Detect which cell encompasses the target text, then output its (x, y) center coordinate. 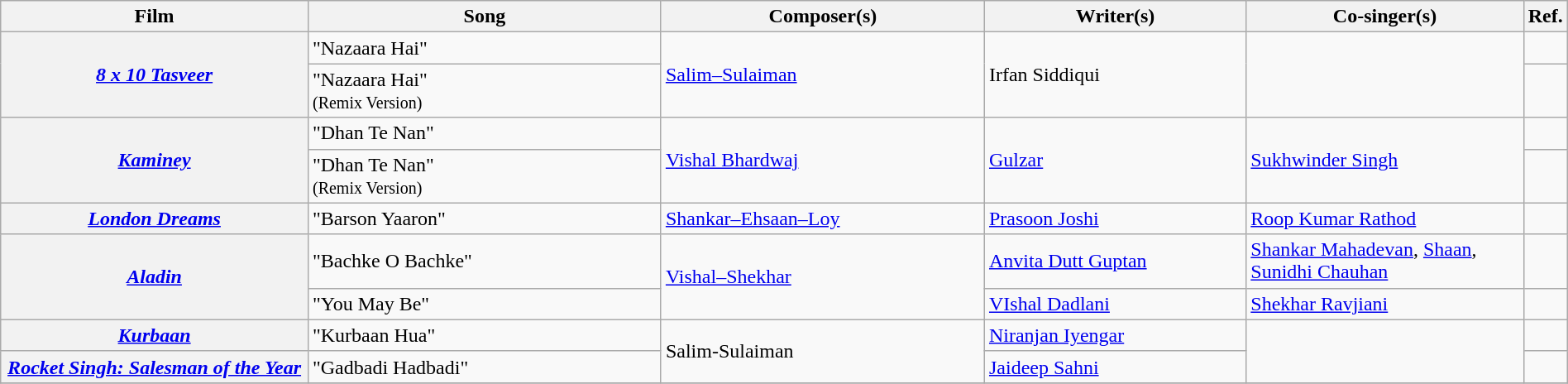
Anvita Dutt Guptan (1115, 262)
Vishal–Shekhar (822, 276)
"Bachke O Bachke" (485, 262)
London Dreams (155, 218)
Shekhar Ravjiani (1384, 304)
VIshal Dadlani (1115, 304)
Prasoon Joshi (1115, 218)
Kaminey (155, 161)
"Nazaara Hai"(Remix Version) (485, 91)
Gulzar (1115, 161)
Aladin (155, 276)
"Nazaara Hai" (485, 48)
"You May Be" (485, 304)
Co-singer(s) (1384, 17)
"Gadbadi Hadbadi" (485, 367)
Niranjan Iyengar (1115, 335)
Shankar Mahadevan, Shaan, Sunidhi Chauhan (1384, 262)
Sukhwinder Singh (1384, 161)
Film (155, 17)
Irfan Siddiqui (1115, 74)
8 x 10 Tasveer (155, 74)
Rocket Singh: Salesman of the Year (155, 367)
Jaideep Sahni (1115, 367)
Kurbaan (155, 335)
"Dhan Te Nan" (485, 133)
"Kurbaan Hua" (485, 335)
Song (485, 17)
Composer(s) (822, 17)
Roop Kumar Rathod (1384, 218)
Salim-Sulaiman (822, 351)
Ref. (1545, 17)
"Barson Yaaron" (485, 218)
Salim–Sulaiman (822, 74)
Shankar–Ehsaan–Loy (822, 218)
"Dhan Te Nan"(Remix Version) (485, 175)
Vishal Bhardwaj (822, 161)
Writer(s) (1115, 17)
